Identify which cell holds the provided text, then report its (x, y) central coordinate. 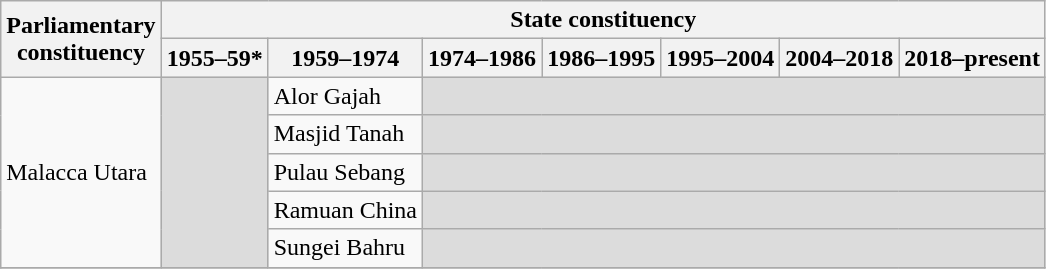
Alor Gajah (345, 96)
1986–1995 (602, 58)
Parliamentaryconstituency (81, 39)
1959–1974 (345, 58)
Malacca Utara (81, 172)
1995–2004 (720, 58)
1955–59* (214, 58)
Masjid Tanah (345, 134)
Pulau Sebang (345, 172)
State constituency (603, 20)
1974–1986 (482, 58)
Sungei Bahru (345, 248)
2004–2018 (840, 58)
Ramuan China (345, 210)
2018–present (972, 58)
